Capture the cell that displays the provided text and extract its (x, y) central coordinate. 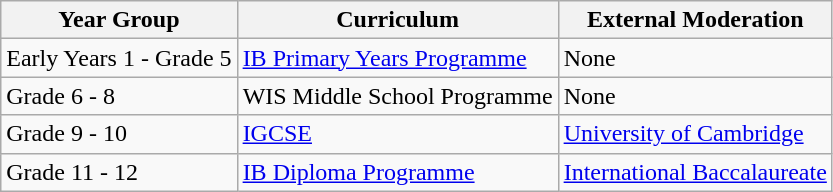
Year Group (119, 20)
University of Cambridge (695, 134)
Grade 9 - 10 (119, 134)
External Moderation (695, 20)
Early Years 1 - Grade 5 (119, 58)
Grade 11 - 12 (119, 172)
WIS Middle School Programme (398, 96)
IB Primary Years Programme (398, 58)
Curriculum (398, 20)
Grade 6 - 8 (119, 96)
IGCSE (398, 134)
IB Diploma Programme (398, 172)
International Baccalaureate (695, 172)
